Return the [X, Y] coordinate for the center point of the cell that contains the specified text.  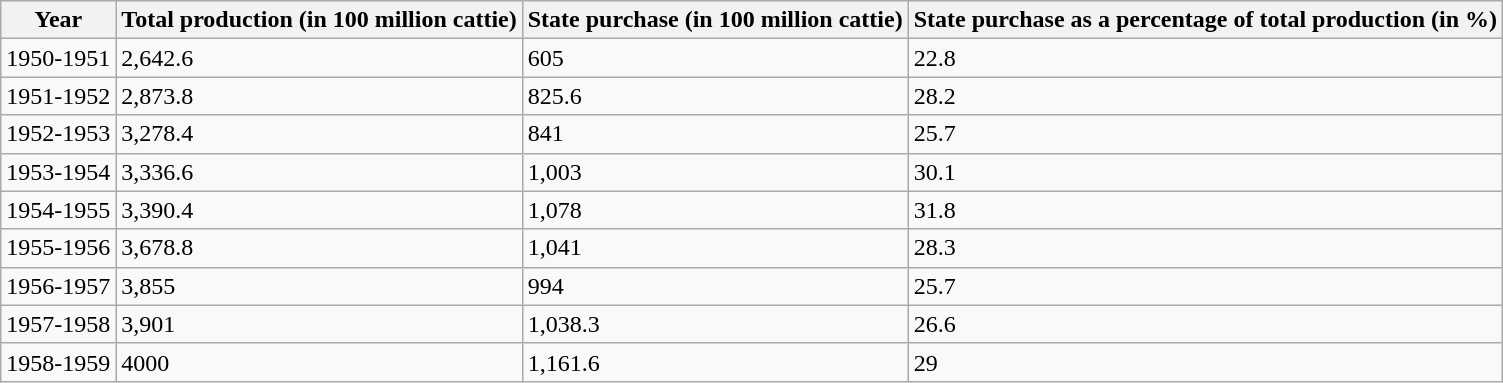
841 [715, 134]
1958-1959 [58, 362]
3,390.4 [319, 210]
28.2 [1205, 96]
1,038.3 [715, 324]
1,003 [715, 172]
1954-1955 [58, 210]
825.6 [715, 96]
3,901 [319, 324]
1,078 [715, 210]
22.8 [1205, 58]
1951-1952 [58, 96]
994 [715, 286]
State purchase as a percentage of total production (in %) [1205, 20]
1950-1951 [58, 58]
4000 [319, 362]
1952-1953 [58, 134]
1,041 [715, 248]
1956-1957 [58, 286]
State purchase (in 100 million cattie) [715, 20]
1955-1956 [58, 248]
1,161.6 [715, 362]
26.6 [1205, 324]
3,336.6 [319, 172]
3,855 [319, 286]
31.8 [1205, 210]
605 [715, 58]
1953-1954 [58, 172]
28.3 [1205, 248]
2,873.8 [319, 96]
3,678.8 [319, 248]
30.1 [1205, 172]
1957-1958 [58, 324]
Total production (in 100 million cattie) [319, 20]
Year [58, 20]
29 [1205, 362]
2,642.6 [319, 58]
3,278.4 [319, 134]
